Detect which cell encompasses the target text, then output its (x, y) center coordinate. 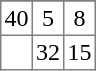
8 (80, 18)
5 (48, 18)
40 (17, 18)
32 (48, 52)
15 (80, 52)
